Detect which cell encompasses the target text, then output its (X, Y) center coordinate. 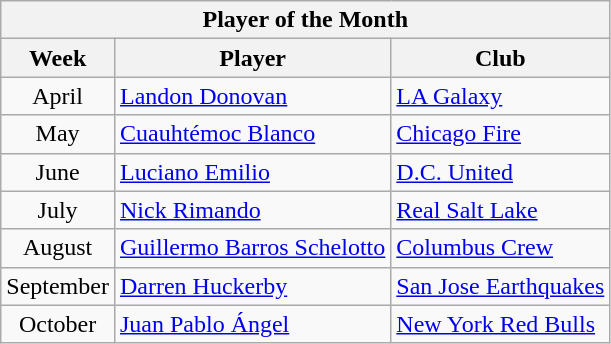
July (58, 210)
New York Red Bulls (500, 324)
Landon Donovan (252, 96)
Guillermo Barros Schelotto (252, 248)
San Jose Earthquakes (500, 286)
Nick Rimando (252, 210)
Chicago Fire (500, 134)
LA Galaxy (500, 96)
Columbus Crew (500, 248)
April (58, 96)
October (58, 324)
June (58, 172)
Darren Huckerby (252, 286)
Cuauhtémoc Blanco (252, 134)
Week (58, 58)
September (58, 286)
Player (252, 58)
Player of the Month (306, 20)
Real Salt Lake (500, 210)
Club (500, 58)
August (58, 248)
Juan Pablo Ángel (252, 324)
Luciano Emilio (252, 172)
May (58, 134)
D.C. United (500, 172)
